Provide the (X, Y) coordinate of the cell's center where the given text is located.  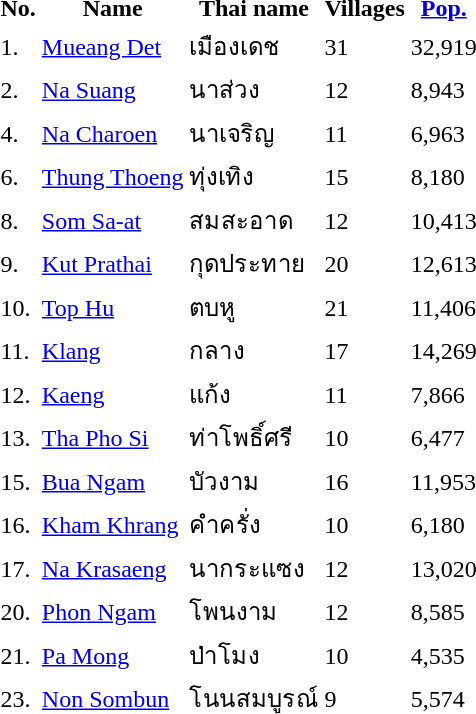
Klang (112, 350)
คำครั่ง (254, 524)
Som Sa-at (112, 220)
กุดประทาย (254, 264)
ตบหู (254, 307)
สมสะอาด (254, 220)
นาเจริญ (254, 133)
Kut Prathai (112, 264)
ทุ่งเทิง (254, 176)
Pa Mong (112, 655)
ป่าโมง (254, 655)
Thung Thoeng (112, 176)
ท่าโพธิ์ศรี (254, 438)
Na Suang (112, 90)
Na Krasaeng (112, 568)
Phon Ngam (112, 612)
31 (364, 46)
แก้ง (254, 394)
เมืองเดช (254, 46)
Top Hu (112, 307)
บัวงาม (254, 481)
นากระแซง (254, 568)
15 (364, 176)
Kham Khrang (112, 524)
17 (364, 350)
โพนงาม (254, 612)
21 (364, 307)
20 (364, 264)
Bua Ngam (112, 481)
Na Charoen (112, 133)
16 (364, 481)
Tha Pho Si (112, 438)
Kaeng (112, 394)
กลาง (254, 350)
Mueang Det (112, 46)
นาส่วง (254, 90)
